Scan for the cell matching the given text and deliver its (x, y) coordinate at center. 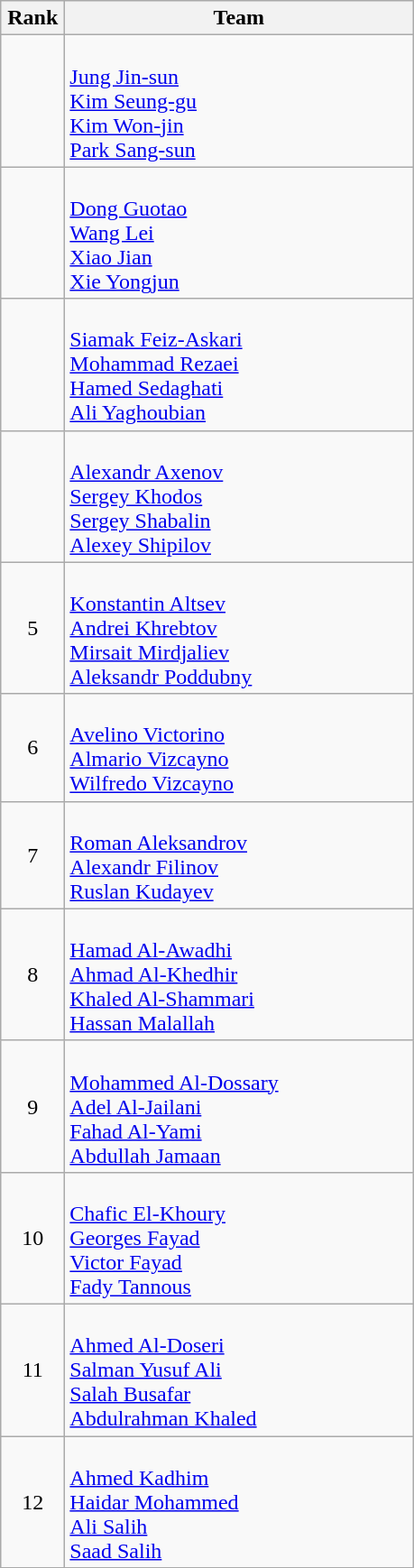
Roman AleksandrovAlexandr FilinovRuslan Kudayev (239, 855)
Chafic El-KhouryGeorges FayadVictor FayadFady Tannous (239, 1238)
Konstantin AltsevAndrei KhrebtovMirsait MirdjalievAleksandr Poddubny (239, 628)
Ahmed Al-DoseriSalman Yusuf AliSalah BusafarAbdulrahman Khaled (239, 1370)
12 (32, 1502)
Dong GuotaoWang LeiXiao JianXie Yongjun (239, 233)
6 (32, 747)
Rank (32, 18)
Jung Jin-sunKim Seung-guKim Won-jinPark Sang-sun (239, 101)
Mohammed Al-DossaryAdel Al-JailaniFahad Al-YamiAbdullah Jamaan (239, 1106)
Siamak Feiz-AskariMohammad RezaeiHamed SedaghatiAli Yaghoubian (239, 364)
8 (32, 974)
9 (32, 1106)
5 (32, 628)
11 (32, 1370)
Hamad Al-AwadhiAhmad Al-KhedhirKhaled Al-ShammariHassan Malallah (239, 974)
10 (32, 1238)
7 (32, 855)
Avelino VictorinoAlmario VizcaynoWilfredo Vizcayno (239, 747)
Alexandr AxenovSergey KhodosSergey ShabalinAlexey Shipilov (239, 496)
Ahmed KadhimHaidar MohammedAli SalihSaad Salih (239, 1502)
Team (239, 18)
